Scan for the cell matching the given text and deliver its (X, Y) coordinate at center. 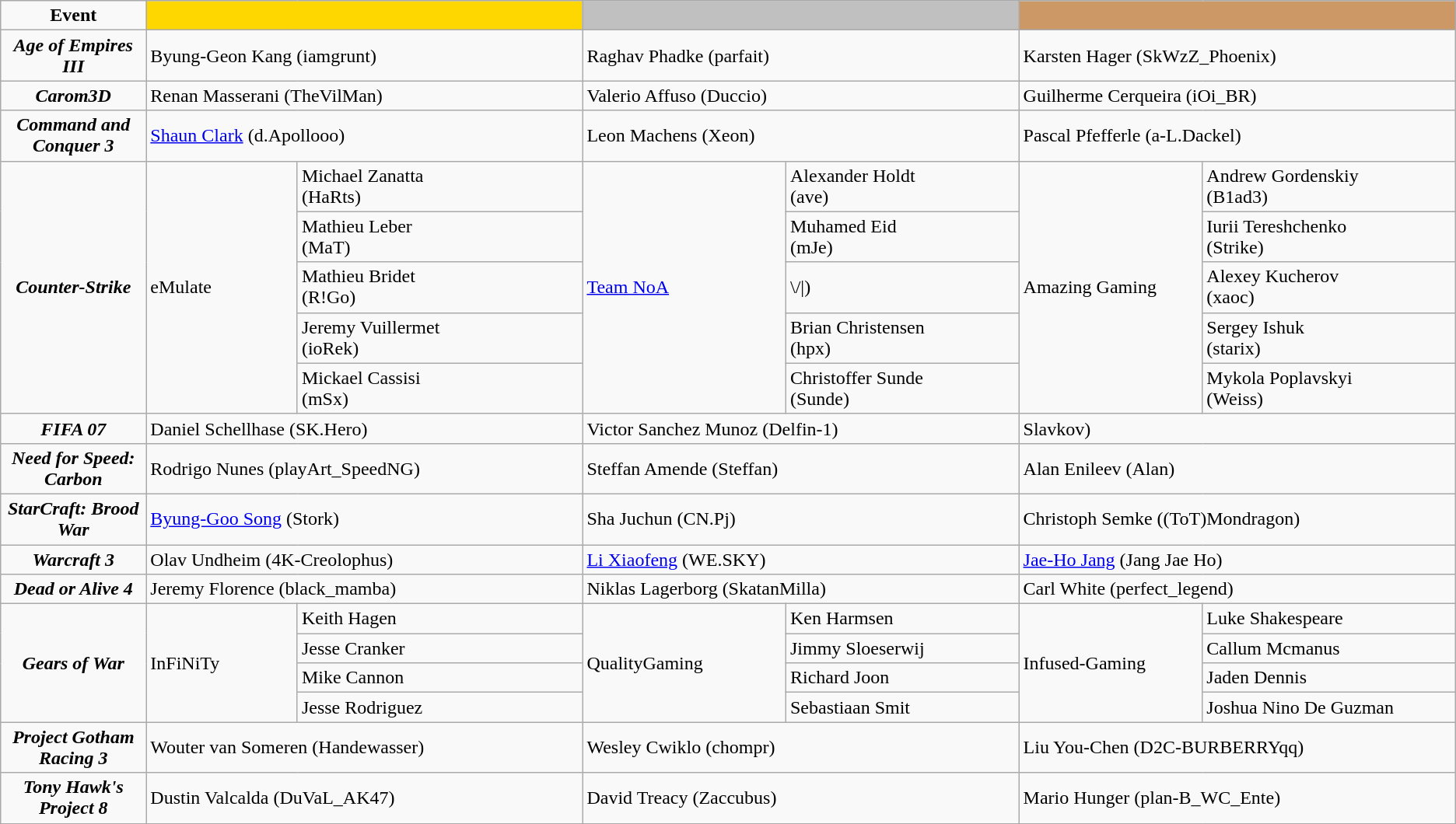
\/|) (902, 288)
Mike Cannon (440, 678)
eMulate (222, 288)
Mathieu Bridet(R!Go) (440, 288)
Alexey Kucherov(xaoc) (1328, 288)
Need for Speed: Carbon (73, 468)
Sha Juchun (CN.Pj) (801, 519)
Tony Hawk's Project 8 (73, 798)
Warcraft 3 (73, 559)
Leon Machens (Xeon) (801, 135)
Ken Harmsen (902, 619)
Age of Empires III (73, 56)
Jesse Rodriguez (440, 707)
Byung-Goo Song (Stork) (364, 519)
Shaun Clark (d.Apollooo) (364, 135)
Alan Enileev (Alan) (1237, 468)
Callum Mcmanus (1328, 648)
David Treacy (Zaccubus) (801, 798)
Christoph Semke ((ToT)Mondragon) (1237, 519)
InFiNiTy (222, 663)
Valerio Affuso (Duccio) (801, 96)
Keith Hagen (440, 619)
Andrew Gordenskiy(B1ad3) (1328, 187)
Gears of War (73, 663)
Michael Zanatta(HaRts) (440, 187)
Alexander Holdt(ave) (902, 187)
Olav Undheim (4K-Creolophus) (364, 559)
Muhamed Eid(mJe) (902, 236)
StarCraft: Brood War (73, 519)
Event (73, 16)
Dead or Alive 4 (73, 589)
Team NoA (684, 288)
Jaden Dennis (1328, 678)
Carom3D (73, 96)
Richard Joon (902, 678)
Jae-Ho Jang (Jang Jae Ho) (1237, 559)
Renan Masserani (TheVilMan) (364, 96)
Luke Shakespeare (1328, 619)
Project Gotham Racing 3 (73, 748)
Dustin Valcalda (DuVaL_AK47) (364, 798)
Mickael Cassisi(mSx) (440, 389)
Karsten Hager (SkWzZ_Phoenix) (1237, 56)
Byung-Geon Kang (iamgrunt) (364, 56)
Steffan Amende (Steffan) (801, 468)
Brian Christensen(hpx) (902, 337)
Wouter van Someren (Handewasser) (364, 748)
Slavkov) (1237, 428)
Liu You-Chen (D2C-BURBERRYqq) (1237, 748)
FIFA 07 (73, 428)
Mario Hunger (plan-B_WC_Ente) (1237, 798)
Pascal Pfefferle (a-L.Dackel) (1237, 135)
Joshua Nino De Guzman (1328, 707)
Jeremy Vuillermet(ioRek) (440, 337)
Guilherme Cerqueira (iOi_BR) (1237, 96)
Christoffer Sunde(Sunde) (902, 389)
Mathieu Leber(MaT) (440, 236)
Sebastiaan Smit (902, 707)
Jesse Cranker (440, 648)
QualityGaming (684, 663)
Wesley Cwiklo (chompr) (801, 748)
Jeremy Florence (black_mamba) (364, 589)
Rodrigo Nunes (playArt_SpeedNG) (364, 468)
Daniel Schellhase (SK.Hero) (364, 428)
Niklas Lagerborg (SkatanMilla) (801, 589)
Iurii Tereshchenko(Strike) (1328, 236)
Sergey Ishuk(starix) (1328, 337)
Infused-Gaming (1111, 663)
Amazing Gaming (1111, 288)
Counter-Strike (73, 288)
Raghav Phadke (parfait) (801, 56)
Carl White (perfect_legend) (1237, 589)
Jimmy Sloeserwij (902, 648)
Victor Sanchez Munoz (Delfin-1) (801, 428)
Li Xiaofeng (WE.SKY) (801, 559)
Mykola Poplavskyi(Weiss) (1328, 389)
Command and Conquer 3 (73, 135)
